Output the (X, Y) coordinate of the center of the cell containing the given text.  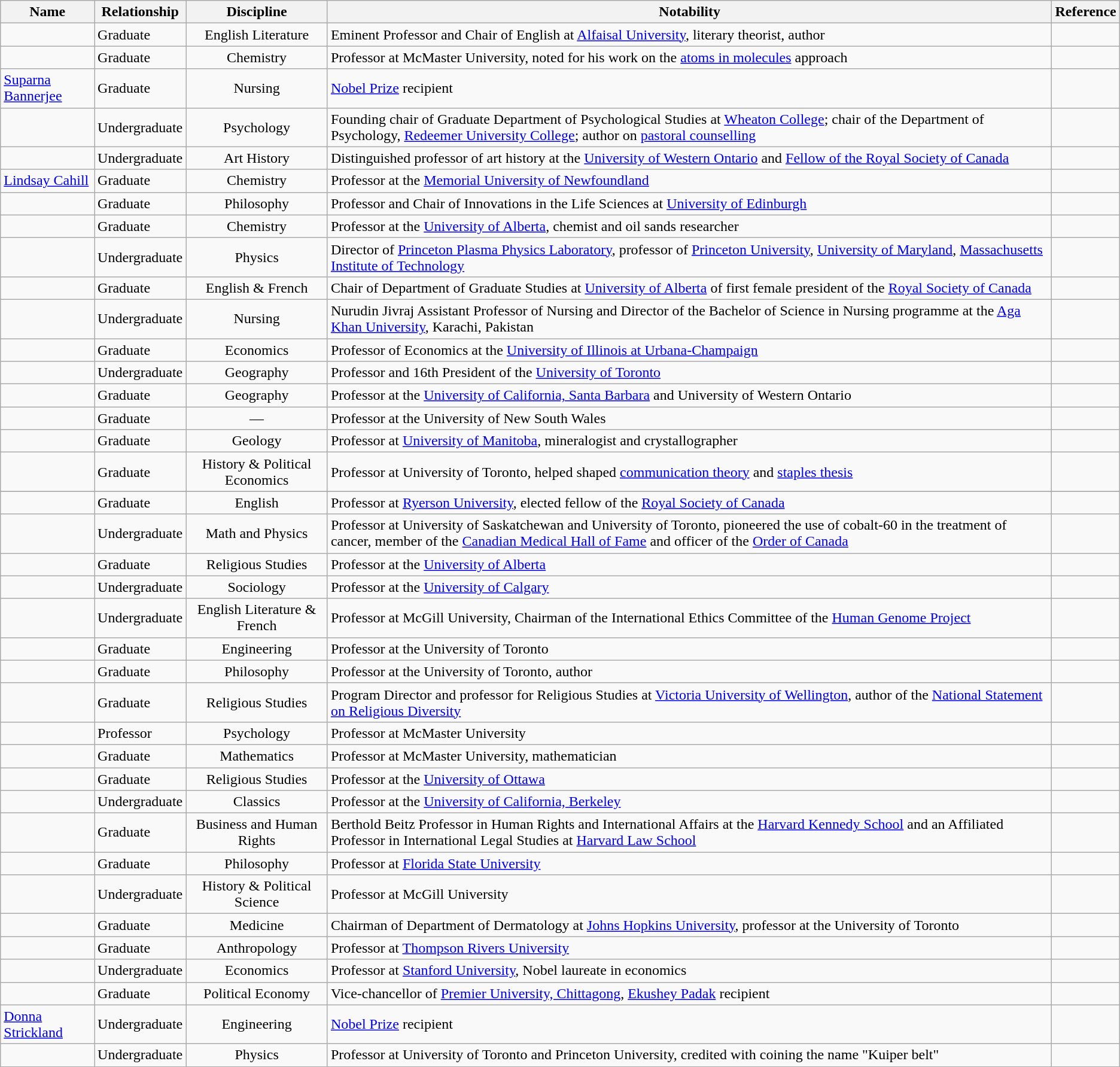
Professor at the University of Toronto, author (689, 671)
Professor at Stanford University, Nobel laureate in economics (689, 971)
— (257, 418)
Professor at the University of Alberta (689, 564)
English Literature & French (257, 618)
Mathematics (257, 756)
Professor and Chair of Innovations in the Life Sciences at University of Edinburgh (689, 203)
Professor at McGill University (689, 894)
Donna Strickland (48, 1025)
Director of Princeton Plasma Physics Laboratory, professor of Princeton University, University of Maryland, Massachusetts Institute of Technology (689, 257)
Chairman of Department of Dermatology at Johns Hopkins University, professor at the University of Toronto (689, 925)
Vice-chancellor of Premier University, Chittagong, Ekushey Padak recipient (689, 993)
Professor at Ryerson University, elected fellow of the Royal Society of Canada (689, 503)
Notability (689, 12)
Professor at University of Toronto and Princeton University, credited with coining the name "Kuiper belt" (689, 1055)
Professor and 16th President of the University of Toronto (689, 373)
Distinguished professor of art history at the University of Western Ontario and Fellow of the Royal Society of Canada (689, 158)
Medicine (257, 925)
Discipline (257, 12)
Professor at Thompson Rivers University (689, 948)
Professor at the University of California, Berkeley (689, 802)
Professor at the University of California, Santa Barbara and University of Western Ontario (689, 396)
Anthropology (257, 948)
Professor at McMaster University, mathematician (689, 756)
Chair of Department of Graduate Studies at University of Alberta of first female president of the Royal Society of Canada (689, 288)
Classics (257, 802)
Geology (257, 441)
Professor at Florida State University (689, 864)
Professor at the University of Calgary (689, 587)
English Literature (257, 35)
Lindsay Cahill (48, 181)
Math and Physics (257, 534)
Professor at the University of Toronto (689, 649)
Professor at the University of Alberta, chemist and oil sands researcher (689, 226)
Art History (257, 158)
Professor at McMaster University, noted for his work on the atoms in molecules approach (689, 57)
Eminent Professor and Chair of English at Alfaisal University, literary theorist, author (689, 35)
Professor at University of Manitoba, mineralogist and crystallographer (689, 441)
Professor of Economics at the University of Illinois at Urbana-Champaign (689, 350)
Professor at University of Toronto, helped shaped communication theory and staples thesis (689, 472)
Sociology (257, 587)
Suparna Bannerjee (48, 89)
English & French (257, 288)
Professor at the University of Ottawa (689, 779)
Reference (1085, 12)
Political Economy (257, 993)
Name (48, 12)
Professor at McGill University, Chairman of the International Ethics Committee of the Human Genome Project (689, 618)
Professor at McMaster University (689, 733)
Professor (140, 733)
Business and Human Rights (257, 833)
English (257, 503)
Program Director and professor for Religious Studies at Victoria University of Wellington, author of the National Statement on Religious Diversity (689, 703)
Professor at the University of New South Wales (689, 418)
History & Political Science (257, 894)
History & Political Economics (257, 472)
Relationship (140, 12)
Professor at the Memorial University of Newfoundland (689, 181)
